Identify which cell holds the provided text, then report its (X, Y) central coordinate. 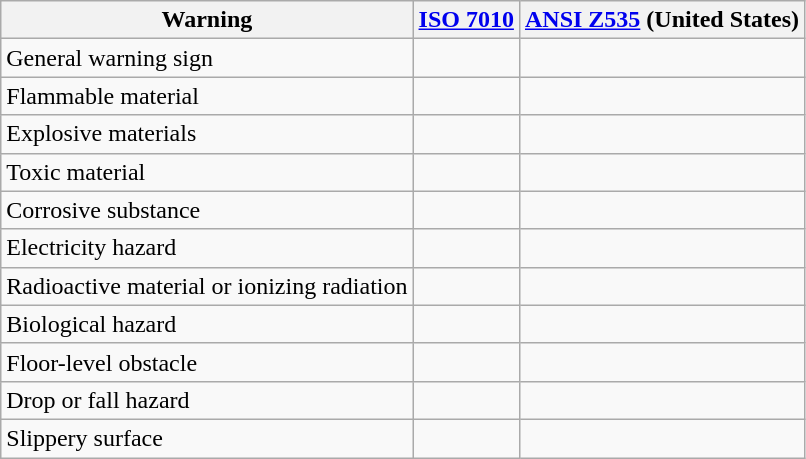
General warning sign (207, 58)
ISO 7010 (466, 20)
Explosive materials (207, 134)
Biological hazard (207, 324)
Floor-level obstacle (207, 362)
Radioactive material or ionizing radiation (207, 286)
Toxic material (207, 172)
ANSI Z535 (United States) (662, 20)
Warning (207, 20)
Slippery surface (207, 438)
Drop or fall hazard (207, 400)
Flammable material (207, 96)
Corrosive substance (207, 210)
Electricity hazard (207, 248)
